Identify which cell holds the provided text, then report its [x, y] central coordinate. 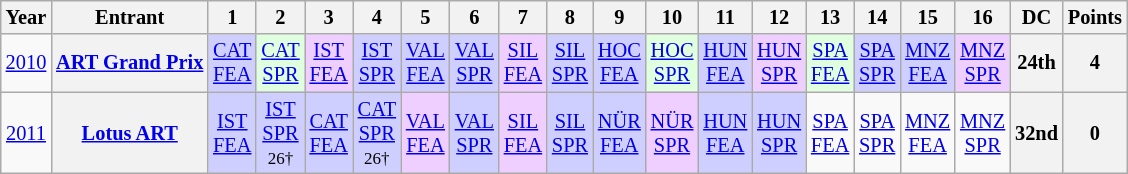
NÜRSPR [672, 133]
HOCSPR [672, 63]
ISTSPR [377, 63]
CATSPR [280, 63]
5 [426, 17]
Year [26, 17]
Lotus ART [130, 133]
ISTSPR26† [280, 133]
7 [523, 17]
3 [329, 17]
14 [877, 17]
8 [570, 17]
32nd [1036, 133]
Entrant [130, 17]
15 [928, 17]
12 [779, 17]
2 [280, 17]
Points [1095, 17]
0 [1095, 133]
1 [232, 17]
2010 [26, 63]
NÜRFEA [620, 133]
11 [725, 17]
ART Grand Prix [130, 63]
2011 [26, 133]
DC [1036, 17]
24th [1036, 63]
10 [672, 17]
16 [982, 17]
6 [474, 17]
13 [830, 17]
HOCFEA [620, 63]
9 [620, 17]
CATSPR26† [377, 133]
